Find where the given text appears and provide that cell's center as [X, Y] coordinate. 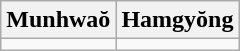
Hamgyŏng [178, 20]
Munhwaŏ [58, 20]
